Search for the cell housing the specified text and yield its [x, y] center coordinate. 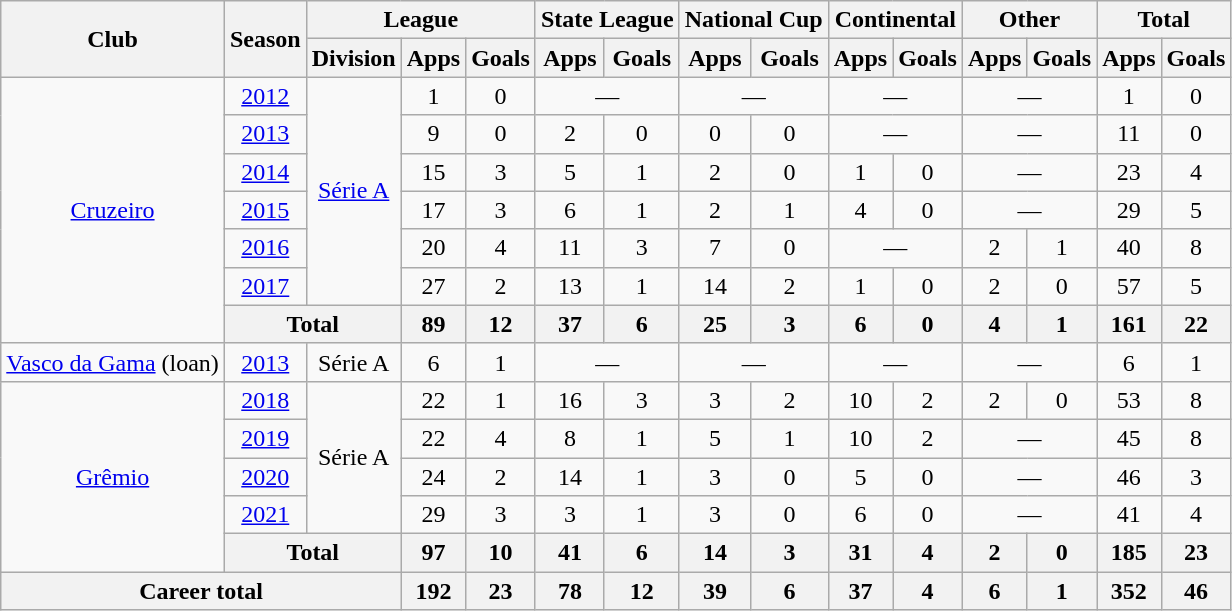
2020 [265, 477]
31 [860, 553]
State League [607, 20]
2012 [265, 96]
78 [570, 591]
192 [433, 591]
Continental [895, 20]
352 [1129, 591]
24 [433, 477]
25 [715, 324]
39 [715, 591]
9 [433, 134]
13 [570, 286]
2021 [265, 515]
2017 [265, 286]
16 [570, 400]
97 [433, 553]
57 [1129, 286]
League [420, 20]
Career total [201, 591]
National Cup [754, 20]
40 [1129, 248]
161 [1129, 324]
89 [433, 324]
17 [433, 210]
Vasco da Gama (loan) [113, 362]
27 [433, 286]
15 [433, 172]
185 [1129, 553]
2015 [265, 210]
45 [1129, 438]
2014 [265, 172]
Season [265, 39]
Division [354, 58]
53 [1129, 400]
7 [715, 248]
2019 [265, 438]
Club [113, 39]
2018 [265, 400]
20 [433, 248]
Grêmio [113, 476]
Other [1029, 20]
Cruzeiro [113, 210]
2016 [265, 248]
